From the cell containing the given text, extract its center point as [x, y] coordinate. 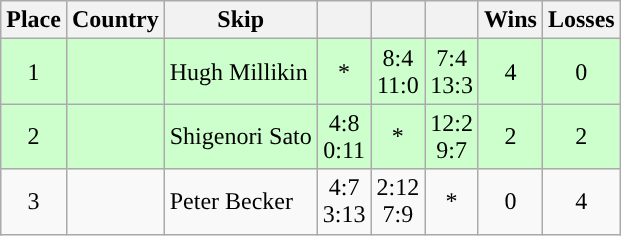
Wins [510, 20]
4:73:13 [344, 202]
3 [34, 202]
4:80:11 [344, 136]
Peter Becker [240, 202]
7:413:3 [452, 72]
Losses [581, 20]
Hugh Millikin [240, 72]
Skip [240, 20]
Shigenori Sato [240, 136]
2:12 7:9 [398, 202]
8:411:0 [398, 72]
1 [34, 72]
Country [115, 20]
Place [34, 20]
12:2 9:7 [452, 136]
